Find where the given text appears and provide that cell's center as [X, Y] coordinate. 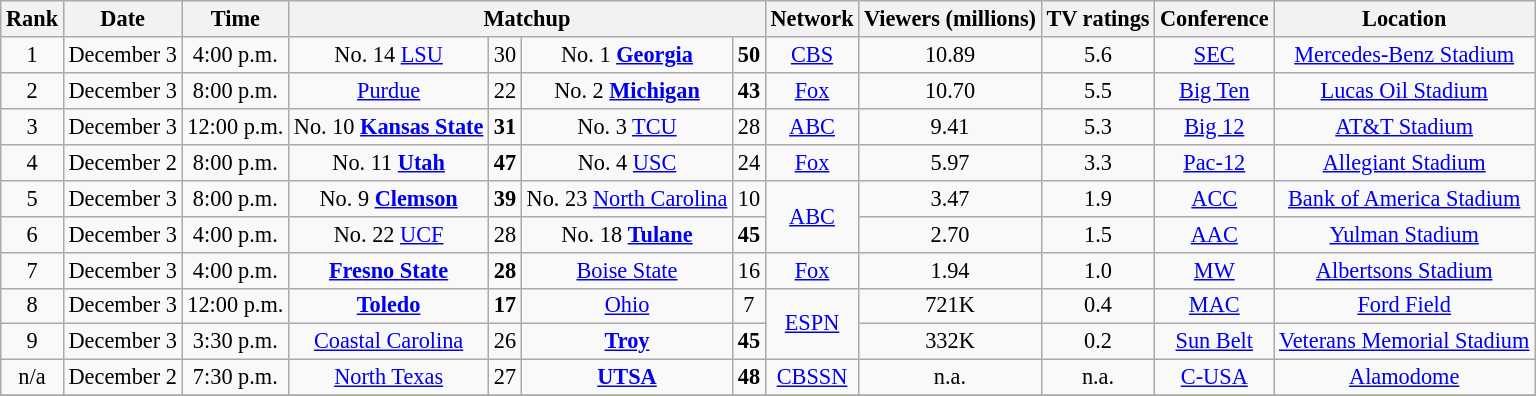
48 [750, 378]
No. 9 Clemson [389, 198]
Matchup [528, 19]
CBSSN [812, 378]
8 [32, 306]
1.9 [1098, 198]
5 [32, 198]
Boise State [626, 270]
1 [32, 55]
North Texas [389, 378]
5.6 [1098, 55]
Allegiant Stadium [1404, 162]
No. 3 TCU [626, 126]
Big Ten [1214, 90]
Coastal Carolina [389, 342]
MAC [1214, 306]
Alamodome [1404, 378]
ESPN [812, 324]
Pac-12 [1214, 162]
Big 12 [1214, 126]
Network [812, 19]
50 [750, 55]
22 [506, 90]
CBS [812, 55]
Lucas Oil Stadium [1404, 90]
10.89 [950, 55]
1.5 [1098, 234]
Fresno State [389, 270]
43 [750, 90]
26 [506, 342]
Ohio [626, 306]
39 [506, 198]
24 [750, 162]
5.5 [1098, 90]
10 [750, 198]
2.70 [950, 234]
No. 18 Tulane [626, 234]
47 [506, 162]
9 [32, 342]
AAC [1214, 234]
Toledo [389, 306]
Date [122, 19]
Bank of America Stadium [1404, 198]
0.4 [1098, 306]
3:30 p.m. [235, 342]
5.97 [950, 162]
Veterans Memorial Stadium [1404, 342]
1.94 [950, 270]
Sun Belt [1214, 342]
Conference [1214, 19]
Mercedes-Benz Stadium [1404, 55]
6 [32, 234]
Ford Field [1404, 306]
MW [1214, 270]
10.70 [950, 90]
Viewers (millions) [950, 19]
332K [950, 342]
2 [32, 90]
No. 4 USC [626, 162]
1.0 [1098, 270]
27 [506, 378]
No. 11 Utah [389, 162]
UTSA [626, 378]
17 [506, 306]
Albertsons Stadium [1404, 270]
3.3 [1098, 162]
Troy [626, 342]
ACC [1214, 198]
No. 10 Kansas State [389, 126]
SEC [1214, 55]
7:30 p.m. [235, 378]
No. 22 UCF [389, 234]
3.47 [950, 198]
Time [235, 19]
9.41 [950, 126]
30 [506, 55]
31 [506, 126]
No. 1 Georgia [626, 55]
Rank [32, 19]
C-USA [1214, 378]
No. 23 North Carolina [626, 198]
n/a [32, 378]
3 [32, 126]
No. 14 LSU [389, 55]
16 [750, 270]
Yulman Stadium [1404, 234]
Location [1404, 19]
4 [32, 162]
5.3 [1098, 126]
TV ratings [1098, 19]
721K [950, 306]
No. 2 Michigan [626, 90]
Purdue [389, 90]
AT&T Stadium [1404, 126]
0.2 [1098, 342]
